Determine the [x, y] coordinate at the center of the cell enclosing the given text.  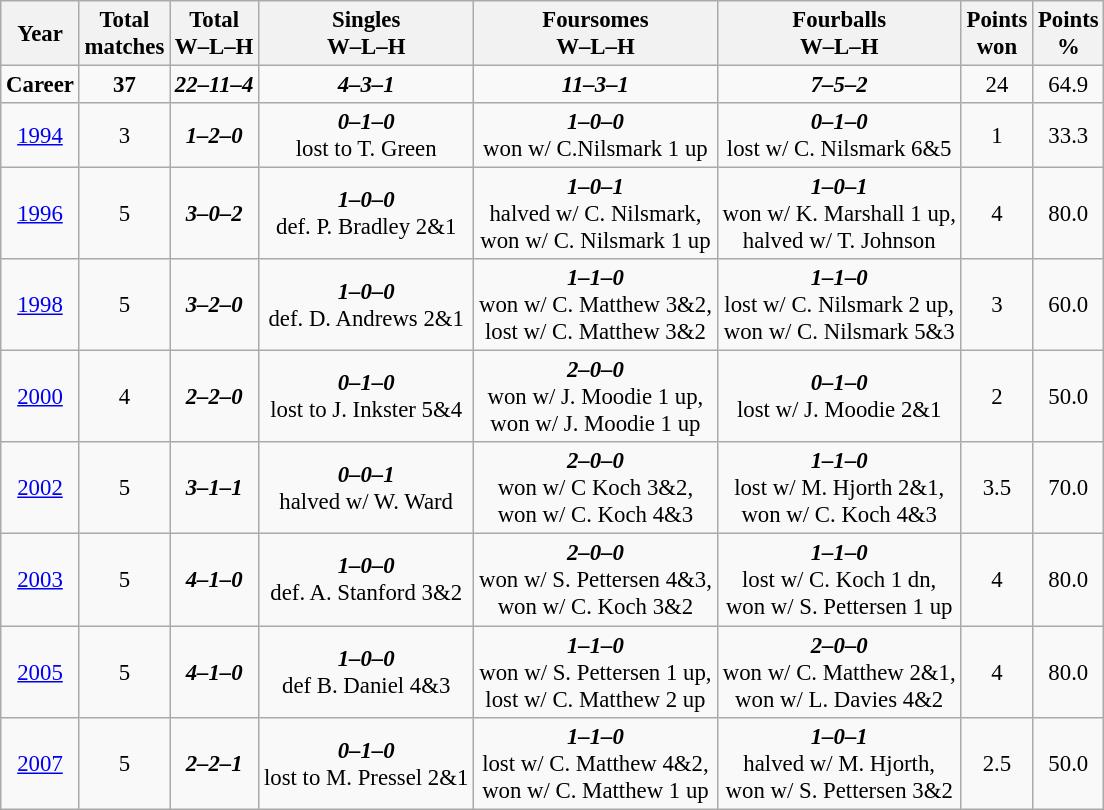
FoursomesW–L–H [596, 34]
1–0–1halved w/ M. Hjorth, won w/ S. Pettersen 3&2 [839, 763]
3–0–2 [214, 214]
70.0 [1068, 488]
3–2–0 [214, 305]
TotalW–L–H [214, 34]
2005 [40, 672]
2–0–0won w/ C. Matthew 2&1,won w/ L. Davies 4&2 [839, 672]
1–2–0 [214, 136]
2000 [40, 397]
2007 [40, 763]
4–3–1 [366, 85]
2–0–0won w/ S. Pettersen 4&3,won w/ C. Koch 3&2 [596, 580]
SinglesW–L–H [366, 34]
1–0–0def. P. Bradley 2&1 [366, 214]
1–1–0lost w/ C. Koch 1 dn,won w/ S. Pettersen 1 up [839, 580]
1–0–1won w/ K. Marshall 1 up,halved w/ T. Johnson [839, 214]
1–1–0lost w/ C. Nilsmark 2 up,won w/ C. Nilsmark 5&3 [839, 305]
Pointswon [996, 34]
1–1–0won w/ C. Matthew 3&2,lost w/ C. Matthew 3&2 [596, 305]
1–0–0won w/ C.Nilsmark 1 up [596, 136]
FourballsW–L–H [839, 34]
2–2–1 [214, 763]
0–1–0lost w/ C. Nilsmark 6&5 [839, 136]
1–0–0def. A. Stanford 3&2 [366, 580]
1998 [40, 305]
37 [124, 85]
2.5 [996, 763]
0–1–0lost to M. Pressel 2&1 [366, 763]
Points% [1068, 34]
1996 [40, 214]
1994 [40, 136]
1–1–0lost w/ C. Matthew 4&2,won w/ C. Matthew 1 up [596, 763]
Career [40, 85]
24 [996, 85]
64.9 [1068, 85]
1–0–0def. D. Andrews 2&1 [366, 305]
2 [996, 397]
2–0–0won w/ C Koch 3&2,won w/ C. Koch 4&3 [596, 488]
33.3 [1068, 136]
1–1–0lost w/ M. Hjorth 2&1,won w/ C. Koch 4&3 [839, 488]
0–1–0lost w/ J. Moodie 2&1 [839, 397]
2–2–0 [214, 397]
3.5 [996, 488]
Totalmatches [124, 34]
0–1–0lost to T. Green [366, 136]
1–0–1halved w/ C. Nilsmark,won w/ C. Nilsmark 1 up [596, 214]
2003 [40, 580]
11–3–1 [596, 85]
60.0 [1068, 305]
0–0–1halved w/ W. Ward [366, 488]
1 [996, 136]
0–1–0lost to J. Inkster 5&4 [366, 397]
1–1–0won w/ S. Pettersen 1 up,lost w/ C. Matthew 2 up [596, 672]
22–11–4 [214, 85]
1–0–0def B. Daniel 4&3 [366, 672]
Year [40, 34]
7–5–2 [839, 85]
2002 [40, 488]
2–0–0won w/ J. Moodie 1 up,won w/ J. Moodie 1 up [596, 397]
3–1–1 [214, 488]
